Identify which cell holds the provided text, then report its (x, y) central coordinate. 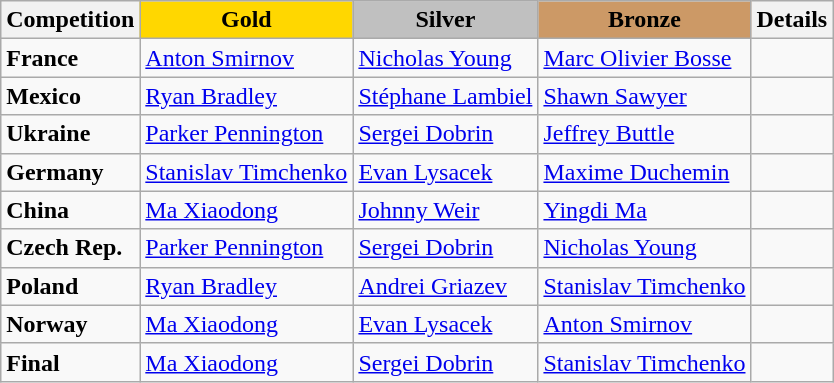
Bronze (644, 20)
Jeffrey Buttle (644, 134)
Mexico (70, 96)
France (70, 58)
Czech Rep. (70, 248)
China (70, 210)
Maxime Duchemin (644, 172)
Stéphane Lambiel (446, 96)
Gold (246, 20)
Silver (446, 20)
Yingdi Ma (644, 210)
Marc Olivier Bosse (644, 58)
Johnny Weir (446, 210)
Shawn Sawyer (644, 96)
Competition (70, 20)
Norway (70, 324)
Details (792, 20)
Germany (70, 172)
Final (70, 362)
Poland (70, 286)
Ukraine (70, 134)
Andrei Griazev (446, 286)
